For the text-containing cell, return its midpoint in (x, y) coordinate format. 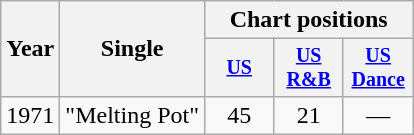
Year (30, 49)
Single (132, 49)
1971 (30, 115)
"Melting Pot" (132, 115)
45 (238, 115)
USDance (378, 68)
21 (308, 115)
USR&B (308, 68)
US (238, 68)
Chart positions (308, 20)
— (378, 115)
